Pinpoint the cell where the given text exists, returning its [X, Y] midpoint coordinate. 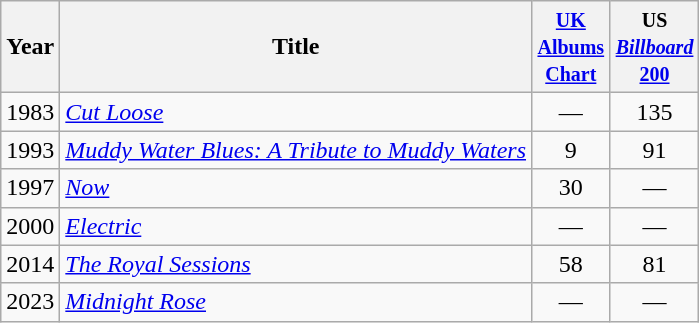
91 [654, 150]
58 [572, 264]
US Billboard 200 [654, 47]
1983 [30, 112]
Midnight Rose [296, 302]
Cut Loose [296, 112]
Electric [296, 226]
UK Albums Chart [572, 47]
81 [654, 264]
Year [30, 47]
Title [296, 47]
2000 [30, 226]
30 [572, 188]
2014 [30, 264]
The Royal Sessions [296, 264]
135 [654, 112]
1993 [30, 150]
2023 [30, 302]
1997 [30, 188]
Now [296, 188]
9 [572, 150]
Muddy Water Blues: A Tribute to Muddy Waters [296, 150]
